Provide the (x, y) coordinate of the cell's center where the given text is located.  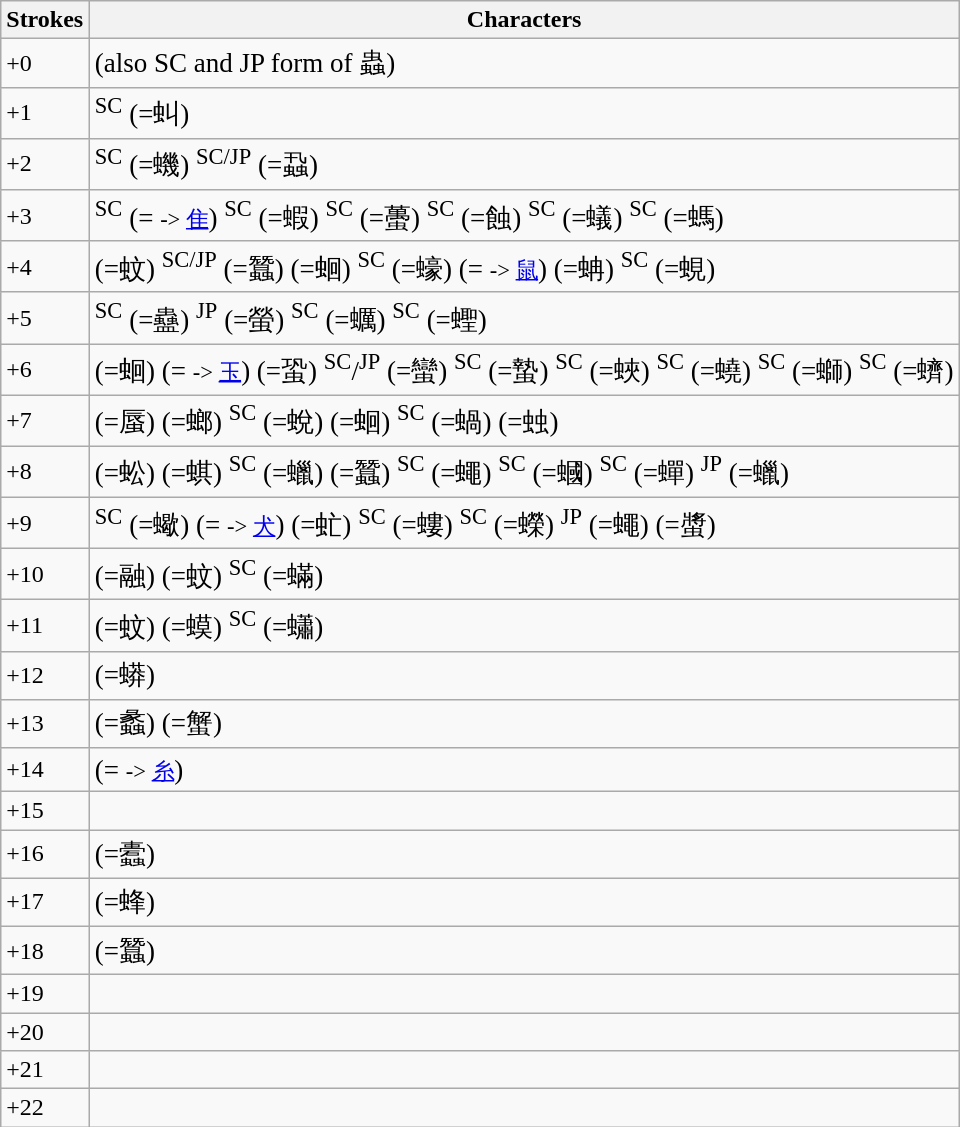
(=蜂) (524, 902)
(also SC and JP form of 蟲) (524, 63)
+8 (45, 472)
(=融) (=蚊) SC (=蟎) (524, 574)
+6 (45, 370)
SC (= -> 隹) SC (=蝦) SC (=蠆) SC (=蝕) SC (=蟻) SC (=螞) (524, 216)
+20 (45, 1031)
+22 (45, 1108)
(= -> 糸) (524, 770)
(=蜃) (=螂) SC (=蛻) (=蛔) SC (=蝸) (=䖵) (524, 420)
Strokes (45, 20)
+7 (45, 420)
(=蛔) (= -> 玉) (=蛩) SC/JP (=蠻) SC (=蟄) SC (=蛺) SC (=蟯) SC (=螄) SC (=蠐) (524, 370)
+2 (45, 164)
+16 (45, 854)
+13 (45, 723)
SC (=蠱) JP (=螢) SC (=蠣) SC (=蟶) (524, 318)
+19 (45, 993)
+11 (45, 626)
+0 (45, 63)
+9 (45, 522)
(=蚣) (=蜞) SC (=蠟) (=蠶) SC (=蠅) SC (=蟈) SC (=蟬) JP (=蠟) (524, 472)
(=蠡) (=蟹) (524, 723)
+18 (45, 950)
+5 (45, 318)
(=蚊) SC/JP (=蠶) (=蛔) SC (=蠔) (= -> 鼠) (=蚺) SC (=蜆) (524, 266)
(=蚊) (=蟆) SC (=蠨) (524, 626)
+4 (45, 266)
SC (=虯) (524, 112)
+14 (45, 770)
Characters (524, 20)
+12 (45, 675)
+1 (45, 112)
+15 (45, 811)
(=蟒) (524, 675)
SC (=蟣) SC/JP (=蝨) (524, 164)
SC (=蠍) (= -> 犬) (=虻) SC (=螻) SC (=蠑) JP (=蠅) (=螿) (524, 522)
+3 (45, 216)
(=蠶) (524, 950)
+17 (45, 902)
(=蠹) (524, 854)
+21 (45, 1070)
+10 (45, 574)
